Identify which cell holds the provided text, then report its [x, y] central coordinate. 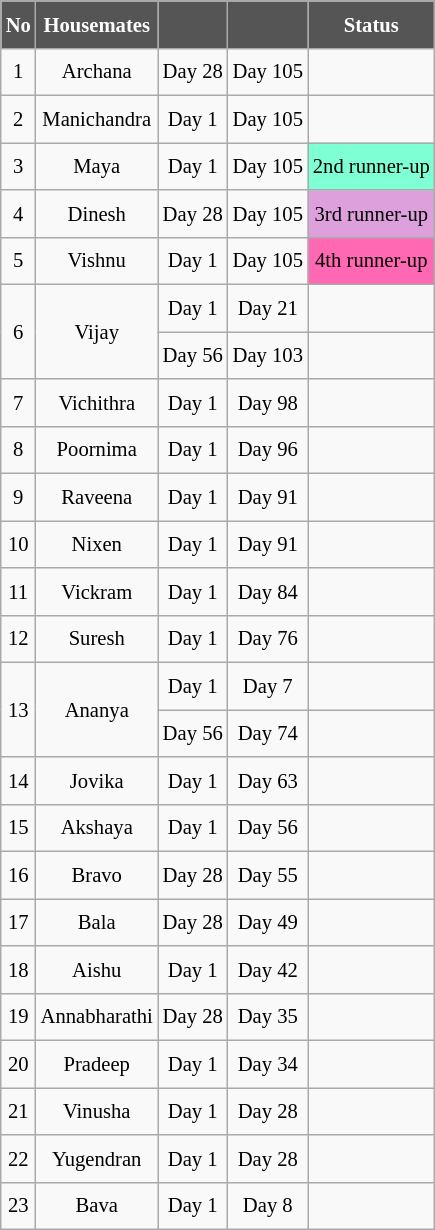
Archana [97, 72]
1 [18, 72]
Day 35 [268, 1016]
Manichandra [97, 118]
No [18, 24]
8 [18, 450]
Vickram [97, 592]
17 [18, 922]
Vishnu [97, 260]
Bala [97, 922]
Aishu [97, 970]
4th runner-up [372, 260]
Day 98 [268, 402]
Day 55 [268, 874]
11 [18, 592]
Day 74 [268, 732]
18 [18, 970]
Day 63 [268, 780]
3 [18, 166]
Vijay [97, 331]
2 [18, 118]
Dinesh [97, 214]
Day 49 [268, 922]
Vichithra [97, 402]
Day 103 [268, 354]
20 [18, 1064]
Day 7 [268, 686]
Status [372, 24]
23 [18, 1206]
6 [18, 331]
13 [18, 709]
9 [18, 496]
5 [18, 260]
Jovika [97, 780]
Day 96 [268, 450]
21 [18, 1110]
Day 21 [268, 308]
Pradeep [97, 1064]
3rd runner-up [372, 214]
12 [18, 638]
10 [18, 544]
Vinusha [97, 1110]
Day 42 [268, 970]
Day 76 [268, 638]
Suresh [97, 638]
16 [18, 874]
15 [18, 828]
Housemates [97, 24]
Yugendran [97, 1158]
Annabharathi [97, 1016]
22 [18, 1158]
14 [18, 780]
Raveena [97, 496]
Day 8 [268, 1206]
Maya [97, 166]
Poornima [97, 450]
Bava [97, 1206]
19 [18, 1016]
4 [18, 214]
2nd runner-up [372, 166]
Day 34 [268, 1064]
7 [18, 402]
Ananya [97, 709]
Day 84 [268, 592]
Akshaya [97, 828]
Bravo [97, 874]
Nixen [97, 544]
